Determine the (x, y) coordinate at the center of the cell enclosing the given text.  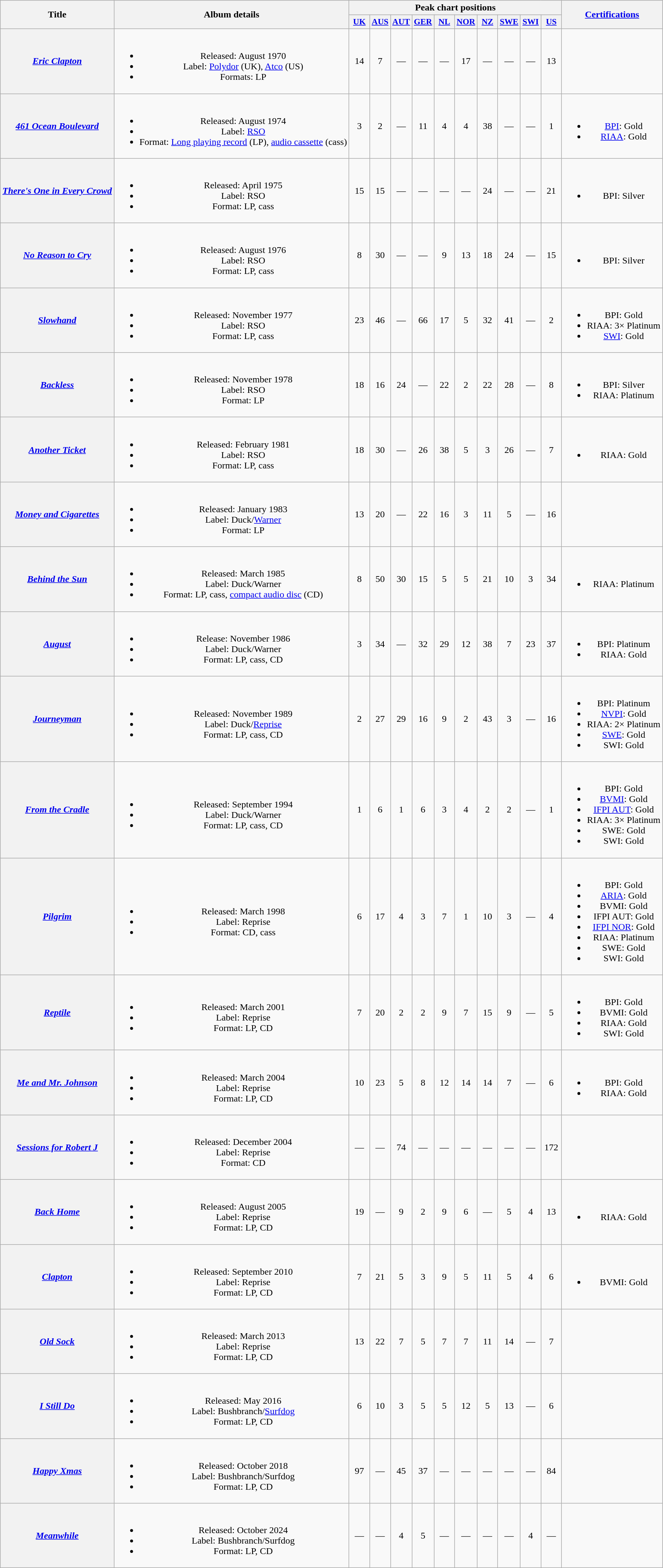
NL (445, 22)
No Reason to Cry (57, 256)
Pilgrim (57, 916)
RIAA: Platinum (612, 579)
461 Ocean Boulevard (57, 126)
SWE (509, 22)
172 (551, 1147)
Album details (232, 15)
Released: October 2024Label: Bushbranch/SurfdogFormat: LP, CD (232, 1536)
Released: February 1981Label: RSOFormat: LP, cass (232, 449)
Clapton (57, 1277)
UK (359, 22)
AUS (380, 22)
41 (509, 320)
GER (423, 22)
Released: November 1977Label: RSOFormat: LP, cass (232, 320)
Slowhand (57, 320)
BPI: GoldBVMI: GoldRIAA: GoldSWI: Gold (612, 1012)
Behind the Sun (57, 579)
Money and Cigarettes (57, 515)
SWI (531, 22)
84 (551, 1471)
BPI: GoldARIA: GoldBVMI: GoldIFPI AUT: GoldIFPI NOR: GoldRIAA: PlatinumSWE: GoldSWI: Gold (612, 916)
NZ (487, 22)
Released: September 1994Label: Duck/WarnerFormat: LP, cass, CD (232, 810)
I Still Do (57, 1406)
Me and Mr. Johnson (57, 1083)
BPI: SilverRIAA: Platinum (612, 385)
Released: August 2005Label: RepriseFormat: LP, CD (232, 1212)
Release: November 1986Label: Duck/WarnerFormat: LP, cass, CD (232, 644)
Old Sock (57, 1341)
50 (380, 579)
Released: March 2013Label: RepriseFormat: LP, CD (232, 1341)
BPI: GoldRIAA: 3× PlatinumSWI: Gold (612, 320)
97 (359, 1471)
Happy Xmas (57, 1471)
AUT (401, 22)
Released: March 2004Label: RepriseFormat: LP, CD (232, 1083)
Released: May 2016Label: Bushbranch/SurfdogFormat: LP, CD (232, 1406)
US (551, 22)
Meanwhile (57, 1536)
From the Cradle (57, 810)
74 (401, 1147)
BPI: GoldBVMI: GoldIFPI AUT: GoldRIAA: 3× PlatinumSWE: GoldSWI: Gold (612, 810)
Released: March 2001Label: RepriseFormat: LP, CD (232, 1012)
Released: November 1989Label: Duck/RepriseFormat: LP, cass, CD (232, 719)
Journeyman (57, 719)
Released: March 1998Label: RepriseFormat: CD, cass (232, 916)
43 (487, 719)
Reptile (57, 1012)
Released: March 1985Label: Duck/WarnerFormat: LP, cass, compact audio disc (CD) (232, 579)
Sessions for Robert J (57, 1147)
45 (401, 1471)
Peak chart positions (455, 8)
Certifications (612, 15)
Released: January 1983Label: Duck/WarnerFormat: LP (232, 515)
There's One in Every Crowd (57, 191)
66 (423, 320)
Released: November 1978Label: RSOFormat: LP (232, 385)
BVMI: Gold (612, 1277)
Released: April 1975Label: RSOFormat: LP, cass (232, 191)
NOR (466, 22)
Back Home (57, 1212)
Eric Clapton (57, 61)
August (57, 644)
BPI: PlatinumNVPI: GoldRIAA: 2× PlatinumSWE: GoldSWI: Gold (612, 719)
Released: September 2010Label: RepriseFormat: LP, CD (232, 1277)
Released: August 1970Label: Polydor (UK), Atco (US)Formats: LP (232, 61)
Released: August 1974Label: RSOFormat: Long playing record (LP), audio cassette (cass) (232, 126)
28 (509, 385)
Backless (57, 385)
Released: October 2018Label: Bushbranch/SurfdogFormat: LP, CD (232, 1471)
Released: August 1976Label: RSOFormat: LP, cass (232, 256)
19 (359, 1212)
BPI: PlatinumRIAA: Gold (612, 644)
Released: December 2004Label: RepriseFormat: CD (232, 1147)
46 (380, 320)
Another Ticket (57, 449)
Title (57, 15)
27 (380, 719)
